Scan for the cell matching the given text and deliver its (X, Y) coordinate at center. 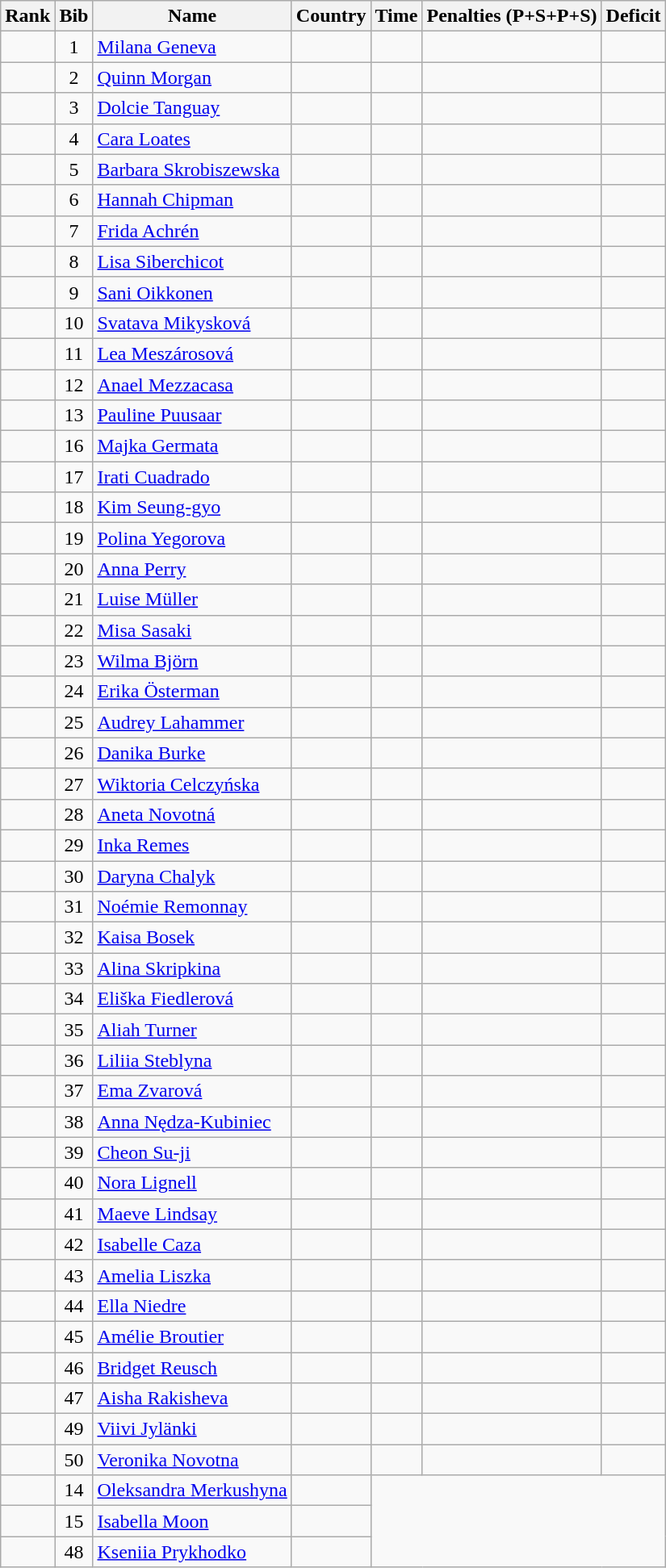
9 (74, 292)
37 (74, 1091)
Luise Müller (192, 600)
Svatava Mikysková (192, 323)
2 (74, 77)
Majka Germata (192, 446)
33 (74, 968)
Pauline Puusaar (192, 416)
45 (74, 1336)
28 (74, 814)
Amelia Liszka (192, 1275)
23 (74, 661)
Anna Perry (192, 569)
Bridget Reusch (192, 1368)
20 (74, 569)
Liliia Steblyna (192, 1060)
Veronika Novotna (192, 1460)
Oleksandra Merkushyna (192, 1491)
34 (74, 999)
Time (396, 16)
Daryna Chalyk (192, 876)
Milana Geneva (192, 47)
Isabelle Caza (192, 1244)
1 (74, 47)
21 (74, 600)
42 (74, 1244)
Kseniia Prykhodko (192, 1552)
7 (74, 231)
38 (74, 1122)
32 (74, 938)
Irati Cuadrado (192, 477)
Sani Oikkonen (192, 292)
Viivi Jylänki (192, 1429)
Polina Yegorova (192, 538)
Amélie Broutier (192, 1336)
Erika Österman (192, 692)
35 (74, 1030)
30 (74, 876)
31 (74, 907)
10 (74, 323)
Danika Burke (192, 753)
Bib (74, 16)
Wilma Björn (192, 661)
43 (74, 1275)
Maeve Lindsay (192, 1214)
18 (74, 508)
13 (74, 416)
29 (74, 845)
8 (74, 261)
47 (74, 1399)
3 (74, 108)
Dolcie Tanguay (192, 108)
Anna Nędza-Kubiniec (192, 1122)
Misa Sasaki (192, 630)
39 (74, 1152)
Cheon Su-ji (192, 1152)
Name (192, 16)
Aliah Turner (192, 1030)
Inka Remes (192, 845)
40 (74, 1183)
4 (74, 139)
25 (74, 722)
Kim Seung-gyo (192, 508)
36 (74, 1060)
16 (74, 446)
Aneta Novotná (192, 814)
Rank (27, 16)
49 (74, 1429)
Hannah Chipman (192, 200)
Kaisa Bosek (192, 938)
19 (74, 538)
Eliška Fiedlerová (192, 999)
Isabella Moon (192, 1521)
Wiktoria Celczyńska (192, 784)
44 (74, 1306)
24 (74, 692)
Aisha Rakisheva (192, 1399)
48 (74, 1552)
41 (74, 1214)
5 (74, 169)
Ema Zvarová (192, 1091)
Noémie Remonnay (192, 907)
17 (74, 477)
46 (74, 1368)
Nora Lignell (192, 1183)
Quinn Morgan (192, 77)
22 (74, 630)
Cara Loates (192, 139)
12 (74, 385)
Ella Niedre (192, 1306)
Frida Achrén (192, 231)
27 (74, 784)
26 (74, 753)
6 (74, 200)
Anael Mezzacasa (192, 385)
Deficit (633, 16)
Alina Skripkina (192, 968)
Lea Meszárosová (192, 353)
Country (331, 16)
Lisa Siberchicot (192, 261)
Audrey Lahammer (192, 722)
14 (74, 1491)
Barbara Skrobiszewska (192, 169)
50 (74, 1460)
Penalties (P+S+P+S) (512, 16)
11 (74, 353)
15 (74, 1521)
